From the cell containing the given text, extract its center point as [x, y] coordinate. 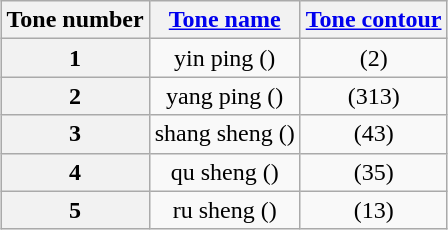
yin ping () [224, 58]
5 [75, 210]
(35) [374, 172]
Tone number [75, 20]
(13) [374, 210]
ru sheng () [224, 210]
(43) [374, 134]
3 [75, 134]
yang ping () [224, 96]
4 [75, 172]
(2) [374, 58]
1 [75, 58]
(313) [374, 96]
shang sheng () [224, 134]
Tone contour [374, 20]
2 [75, 96]
qu sheng () [224, 172]
Tone name [224, 20]
